Search for the cell housing the specified text and yield its (x, y) center coordinate. 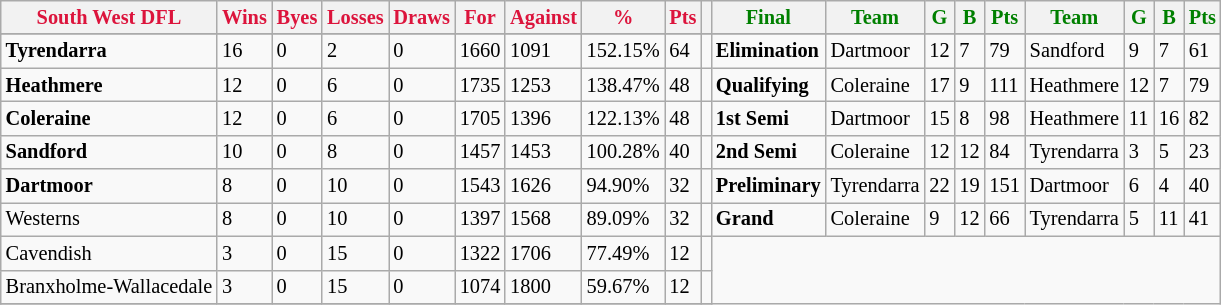
138.47% (624, 85)
41 (1202, 219)
1705 (480, 118)
151 (1005, 186)
1397 (480, 219)
For (480, 17)
% (624, 17)
Westerns (109, 219)
1706 (544, 253)
Losses (355, 17)
66 (1005, 219)
17 (939, 85)
Cavendish (109, 253)
122.13% (624, 118)
152.15% (624, 51)
89.09% (624, 219)
4 (1169, 186)
2 (355, 51)
Preliminary (768, 186)
94.90% (624, 186)
61 (1202, 51)
2nd Semi (768, 152)
1396 (544, 118)
1074 (480, 287)
82 (1202, 118)
1626 (544, 186)
77.49% (624, 253)
84 (1005, 152)
Against (544, 17)
South West DFL (109, 17)
Draws (421, 17)
Grand (768, 219)
111 (1005, 85)
1091 (544, 51)
1322 (480, 253)
1453 (544, 152)
1st Semi (768, 118)
59.67% (624, 287)
98 (1005, 118)
Qualifying (768, 85)
64 (682, 51)
23 (1202, 152)
1457 (480, 152)
1735 (480, 85)
1543 (480, 186)
1800 (544, 287)
19 (969, 186)
1660 (480, 51)
Byes (297, 17)
Final (768, 17)
100.28% (624, 152)
22 (939, 186)
1568 (544, 219)
1253 (544, 85)
Elimination (768, 51)
Branxholme-Wallacedale (109, 287)
Wins (244, 17)
